Provide the [X, Y] coordinate of the cell's center where the given text is located.  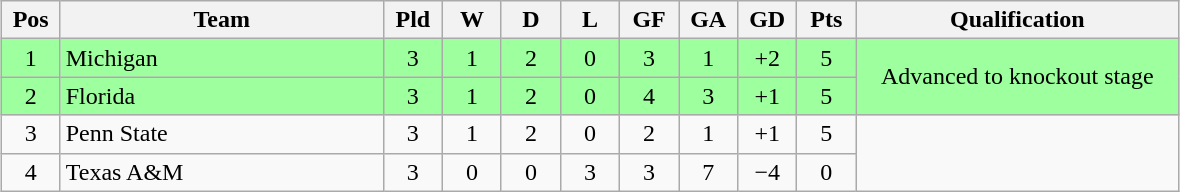
GA [708, 20]
Florida [222, 96]
W [472, 20]
Qualification [1018, 20]
GF [650, 20]
Texas A&M [222, 172]
GD [768, 20]
7 [708, 172]
−4 [768, 172]
Team [222, 20]
Advanced to knockout stage [1018, 77]
Penn State [222, 134]
Michigan [222, 58]
D [530, 20]
L [590, 20]
Pld [412, 20]
Pos [30, 20]
Pts [826, 20]
+2 [768, 58]
